From the cell containing the given text, extract its center point as [x, y] coordinate. 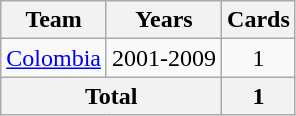
Team [54, 20]
Colombia [54, 58]
Years [164, 20]
Cards [259, 20]
Total [112, 96]
2001-2009 [164, 58]
